Extract the (x, y) coordinate from the center of the cell holding the provided text.  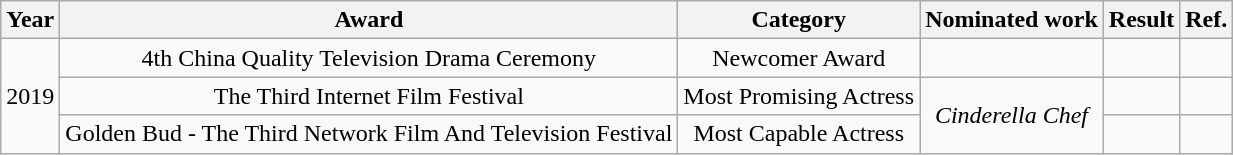
Newcomer Award (799, 58)
Result (1141, 20)
Most Promising Actress (799, 96)
Ref. (1206, 20)
4th China Quality Television Drama Ceremony (369, 58)
Category (799, 20)
Golden Bud - The Third Network Film And Television Festival (369, 134)
2019 (30, 96)
Nominated work (1012, 20)
Most Capable Actress (799, 134)
Award (369, 20)
Cinderella Chef (1012, 115)
Year (30, 20)
The Third Internet Film Festival (369, 96)
